For the text-containing cell, return its midpoint in [x, y] coordinate format. 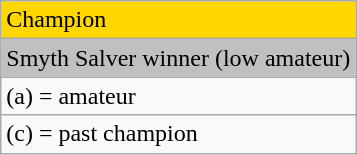
Champion [178, 20]
(c) = past champion [178, 134]
(a) = amateur [178, 96]
Smyth Salver winner (low amateur) [178, 58]
